Search for the cell housing the specified text and yield its [X, Y] center coordinate. 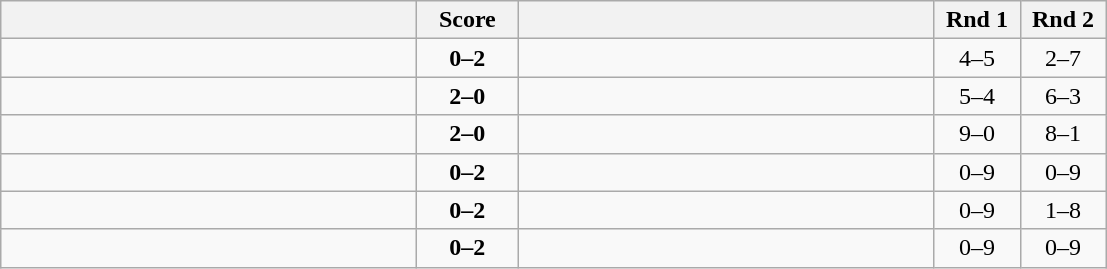
1–8 [1063, 210]
2–7 [1063, 58]
Score [468, 20]
6–3 [1063, 96]
Rnd 2 [1063, 20]
5–4 [977, 96]
8–1 [1063, 134]
9–0 [977, 134]
4–5 [977, 58]
Rnd 1 [977, 20]
